Find where the given text appears and provide that cell's center as (x, y) coordinate. 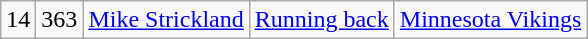
14 (18, 20)
Running back (322, 20)
Minnesota Vikings (490, 20)
363 (60, 20)
Mike Strickland (166, 20)
